Detect which cell encompasses the target text, then output its [X, Y] center coordinate. 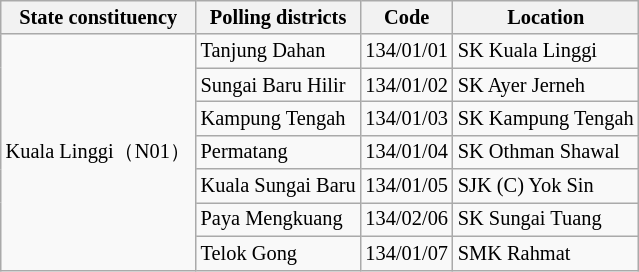
134/02/06 [407, 219]
SMK Rahmat [546, 253]
SK Sungai Tuang [546, 219]
134/01/01 [407, 51]
SK Ayer Jerneh [546, 85]
Code [407, 17]
Kuala Linggi（N01） [98, 152]
Location [546, 17]
Kuala Sungai Baru [278, 186]
Permatang [278, 152]
Polling districts [278, 17]
SK Kuala Linggi [546, 51]
SK Kampung Tengah [546, 118]
Telok Gong [278, 253]
State constituency [98, 17]
134/01/02 [407, 85]
Sungai Baru Hilir [278, 85]
SJK (C) Yok Sin [546, 186]
134/01/04 [407, 152]
134/01/07 [407, 253]
Paya Mengkuang [278, 219]
Kampung Tengah [278, 118]
SK Othman Shawal [546, 152]
Tanjung Dahan [278, 51]
134/01/03 [407, 118]
134/01/05 [407, 186]
